Pinpoint the cell where the given text exists, returning its [x, y] midpoint coordinate. 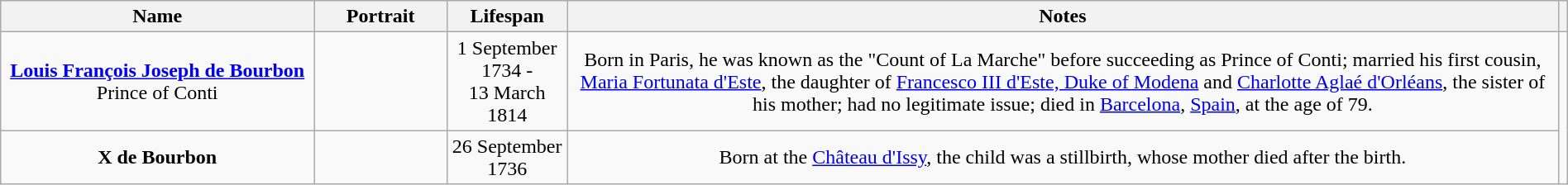
26 September 1736 [508, 157]
Louis François Joseph de BourbonPrince of Conti [157, 81]
1 September 1734 - 13 March 1814 [508, 81]
Notes [1064, 17]
X de Bourbon [157, 157]
Portrait [380, 17]
Born at the Château d'Issy, the child was a stillbirth, whose mother died after the birth. [1064, 157]
Lifespan [508, 17]
Name [157, 17]
